Output the [X, Y] coordinate of the center of the cell containing the given text.  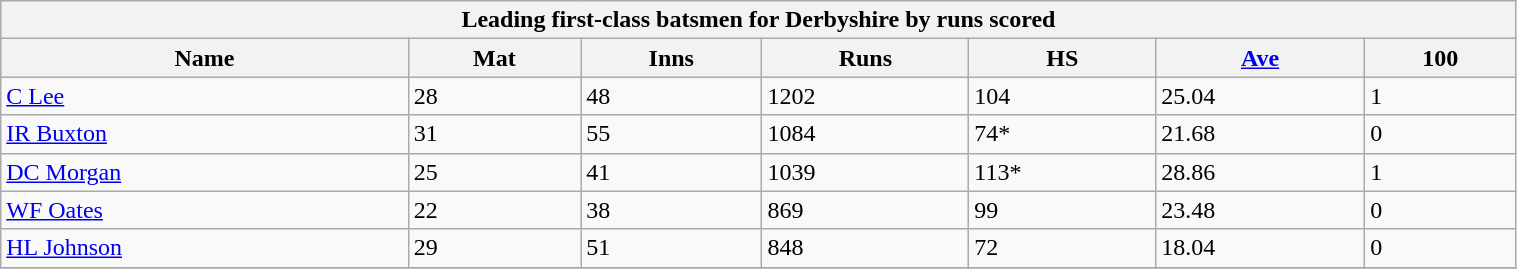
18.04 [1260, 248]
Ave [1260, 58]
869 [866, 210]
38 [672, 210]
25 [494, 172]
72 [1062, 248]
HL Johnson [204, 248]
51 [672, 248]
100 [1440, 58]
1084 [866, 134]
WF Oates [204, 210]
41 [672, 172]
48 [672, 96]
Name [204, 58]
IR Buxton [204, 134]
Leading first-class batsmen for Derbyshire by runs scored [758, 20]
848 [866, 248]
Mat [494, 58]
99 [1062, 210]
C Lee [204, 96]
HS [1062, 58]
29 [494, 248]
1202 [866, 96]
21.68 [1260, 134]
DC Morgan [204, 172]
28 [494, 96]
1039 [866, 172]
25.04 [1260, 96]
74* [1062, 134]
55 [672, 134]
22 [494, 210]
28.86 [1260, 172]
Inns [672, 58]
104 [1062, 96]
Runs [866, 58]
23.48 [1260, 210]
113* [1062, 172]
31 [494, 134]
